Return (X, Y) of the center of cell containing provided text 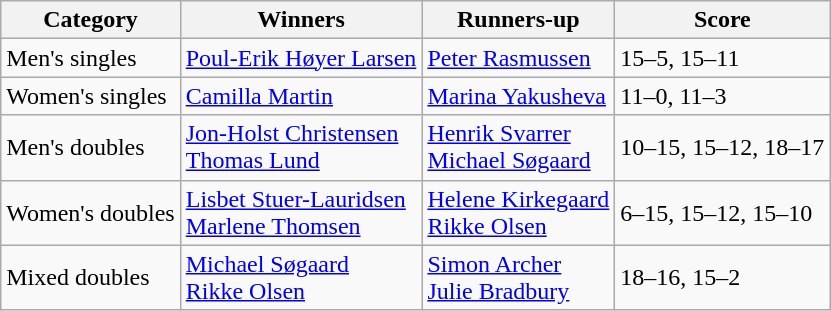
11–0, 11–3 (722, 96)
Winners (301, 20)
Lisbet Stuer-Lauridsen Marlene Thomsen (301, 212)
Mixed doubles (90, 278)
Women's singles (90, 96)
Men's doubles (90, 148)
18–16, 15–2 (722, 278)
Peter Rasmussen (518, 58)
10–15, 15–12, 18–17 (722, 148)
Henrik Svarrer Michael Søgaard (518, 148)
Score (722, 20)
Simon Archer Julie Bradbury (518, 278)
Camilla Martin (301, 96)
Poul-Erik Høyer Larsen (301, 58)
Marina Yakusheva (518, 96)
6–15, 15–12, 15–10 (722, 212)
Women's doubles (90, 212)
Category (90, 20)
Helene Kirkegaard Rikke Olsen (518, 212)
Michael Søgaard Rikke Olsen (301, 278)
15–5, 15–11 (722, 58)
Jon-Holst Christensen Thomas Lund (301, 148)
Runners-up (518, 20)
Men's singles (90, 58)
